Return (x, y) of the center of cell containing provided text 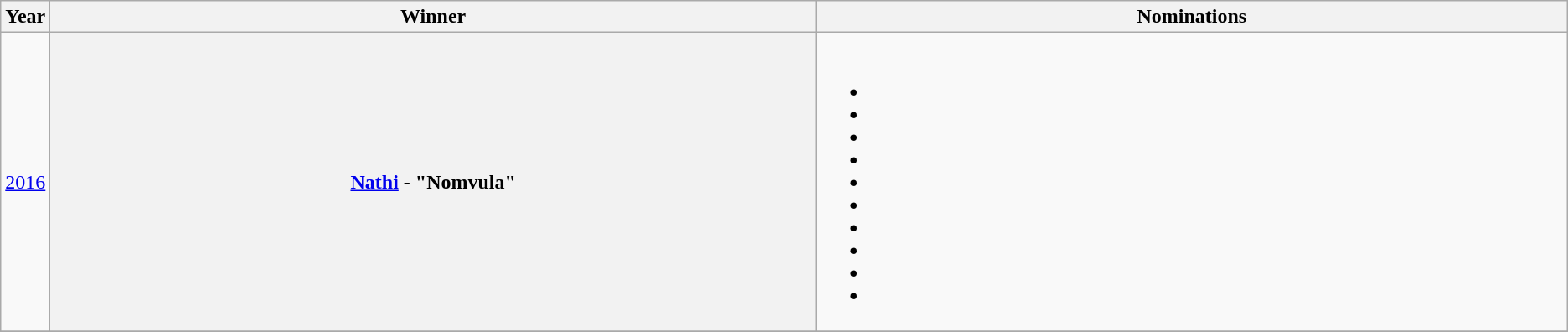
2016 (25, 182)
Nathi - "Nomvula" (434, 182)
Nominations (1193, 17)
Winner (434, 17)
Year (25, 17)
